Determine the [X, Y] coordinate at the center of the cell enclosing the given text.  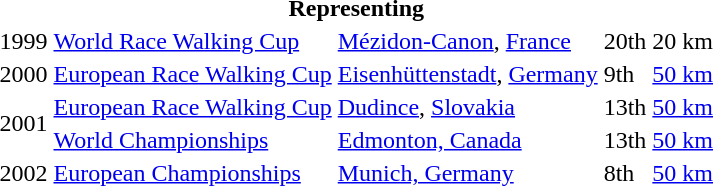
World Race Walking Cup [192, 41]
20th [625, 41]
Eisenhüttenstadt, Germany [468, 74]
9th [625, 74]
Dudince, Slovakia [468, 107]
Mézidon-Canon, France [468, 41]
Edmonton, Canada [468, 140]
World Championships [192, 140]
